Search for the cell housing the specified text and yield its [X, Y] center coordinate. 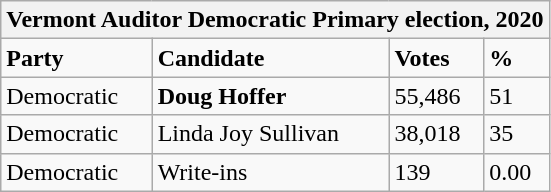
51 [516, 96]
Party [76, 58]
0.00 [516, 172]
% [516, 58]
Doug Hoffer [270, 96]
139 [436, 172]
35 [516, 134]
Votes [436, 58]
38,018 [436, 134]
Linda Joy Sullivan [270, 134]
55,486 [436, 96]
Candidate [270, 58]
Write-ins [270, 172]
Vermont Auditor Democratic Primary election, 2020 [275, 20]
